Identify which cell holds the provided text, then report its (X, Y) central coordinate. 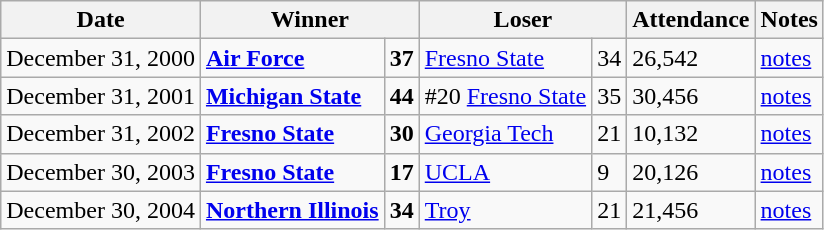
44 (402, 96)
December 31, 2002 (101, 134)
Northern Illinois (292, 210)
December 31, 2001 (101, 96)
Michigan State (292, 96)
26,542 (691, 58)
Date (101, 20)
Notes (789, 20)
30 (402, 134)
Winner (310, 20)
10,132 (691, 134)
Troy (505, 210)
Attendance (691, 20)
Georgia Tech (505, 134)
December 30, 2004 (101, 210)
December 31, 2000 (101, 58)
30,456 (691, 96)
Loser (522, 20)
17 (402, 172)
UCLA (505, 172)
21,456 (691, 210)
Air Force (292, 58)
#20 Fresno State (505, 96)
37 (402, 58)
35 (610, 96)
9 (610, 172)
20,126 (691, 172)
December 30, 2003 (101, 172)
